Pinpoint the cell where the given text exists, returning its [X, Y] midpoint coordinate. 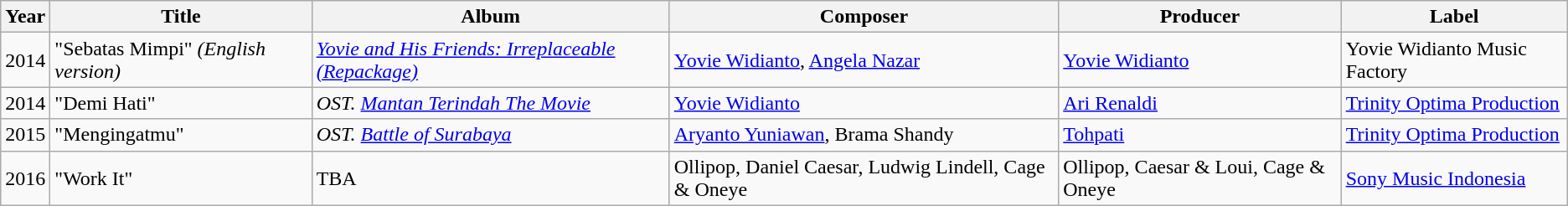
"Mengingatmu" [181, 135]
TBA [491, 178]
Producer [1199, 17]
Aryanto Yuniawan, Brama Shandy [864, 135]
Tohpati [1199, 135]
Sony Music Indonesia [1454, 178]
"Demi Hati" [181, 103]
Album [491, 17]
Yovie Widianto Music Factory [1454, 60]
Composer [864, 17]
Ari Renaldi [1199, 103]
"Work It" [181, 178]
Yovie and His Friends: Irreplaceable (Repackage) [491, 60]
Year [25, 17]
Ollipop, Caesar & Loui, Cage & Oneye [1199, 178]
Title [181, 17]
2015 [25, 135]
Yovie Widianto, Angela Nazar [864, 60]
"Sebatas Mimpi" (English version) [181, 60]
OST. Battle of Surabaya [491, 135]
Ollipop, Daniel Caesar, Ludwig Lindell, Cage & Oneye [864, 178]
2016 [25, 178]
OST. Mantan Terindah The Movie [491, 103]
Label [1454, 17]
